For the text-containing cell, return its midpoint in (X, Y) coordinate format. 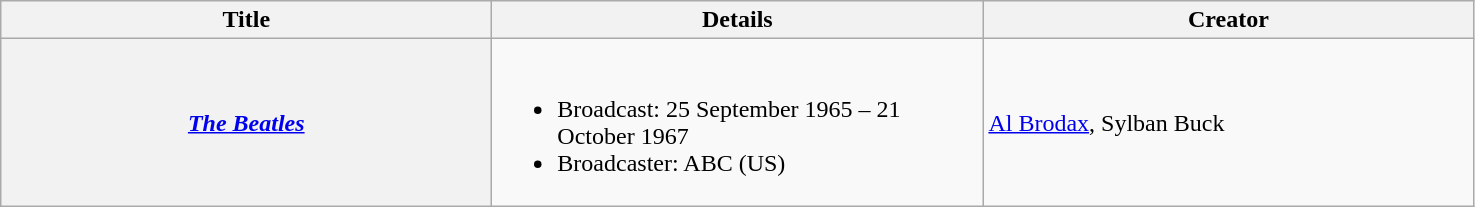
Creator (1228, 20)
Details (738, 20)
Title (246, 20)
The Beatles (246, 122)
Al Brodax, Sylban Buck (1228, 122)
Broadcast: 25 September 1965 – 21 October 1967Broadcaster: ABC (US) (738, 122)
